Find where the given text appears and provide that cell's center as (X, Y) coordinate. 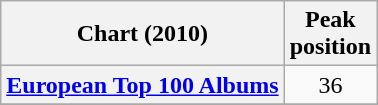
European Top 100 Albums (142, 85)
Chart (2010) (142, 34)
Peakposition (330, 34)
36 (330, 85)
